Scan for the cell matching the given text and deliver its [X, Y] coordinate at center. 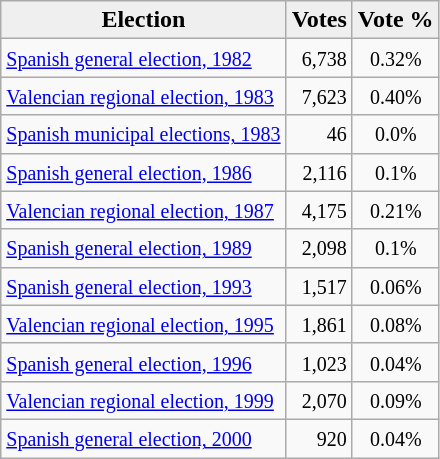
1,861 [319, 324]
6,738 [319, 58]
Votes [319, 20]
Valencian regional election, 1999 [144, 400]
Valencian regional election, 1983 [144, 96]
0.40% [396, 96]
1,023 [319, 362]
920 [319, 438]
0.32% [396, 58]
Election [144, 20]
Spanish general election, 1996 [144, 362]
46 [319, 134]
4,175 [319, 210]
Spanish general election, 2000 [144, 438]
Valencian regional election, 1995 [144, 324]
Spanish general election, 1993 [144, 286]
0.0% [396, 134]
Spanish general election, 1986 [144, 172]
2,098 [319, 248]
0.21% [396, 210]
1,517 [319, 286]
0.06% [396, 286]
Vote % [396, 20]
0.08% [396, 324]
2,116 [319, 172]
Spanish general election, 1982 [144, 58]
2,070 [319, 400]
Spanish municipal elections, 1983 [144, 134]
Valencian regional election, 1987 [144, 210]
Spanish general election, 1989 [144, 248]
7,623 [319, 96]
0.09% [396, 400]
